Return (X, Y) of the center of cell containing provided text 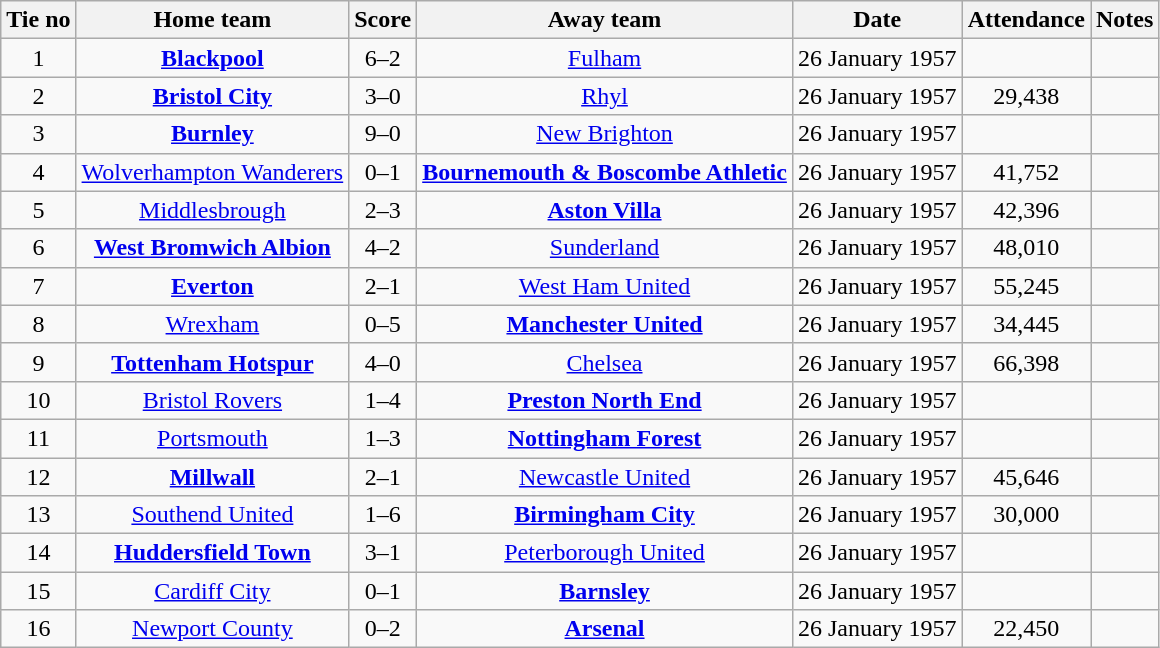
14 (38, 553)
42,396 (1026, 210)
Preston North End (605, 400)
Fulham (605, 58)
1 (38, 58)
Rhyl (605, 96)
Peterborough United (605, 553)
10 (38, 400)
41,752 (1026, 172)
Sunderland (605, 248)
Bournemouth & Boscombe Athletic (605, 172)
55,245 (1026, 286)
Date (877, 20)
9 (38, 362)
Burnley (212, 134)
9–0 (383, 134)
Arsenal (605, 629)
Chelsea (605, 362)
3–0 (383, 96)
West Bromwich Albion (212, 248)
Bristol City (212, 96)
Attendance (1026, 20)
Blackpool (212, 58)
West Ham United (605, 286)
4–2 (383, 248)
3 (38, 134)
16 (38, 629)
6–2 (383, 58)
Birmingham City (605, 515)
12 (38, 477)
8 (38, 324)
Huddersfield Town (212, 553)
1–4 (383, 400)
Home team (212, 20)
Southend United (212, 515)
2 (38, 96)
22,450 (1026, 629)
Barnsley (605, 591)
1–6 (383, 515)
Wrexham (212, 324)
4–0 (383, 362)
15 (38, 591)
Cardiff City (212, 591)
3–1 (383, 553)
7 (38, 286)
29,438 (1026, 96)
6 (38, 248)
Everton (212, 286)
30,000 (1026, 515)
1–3 (383, 438)
Newcastle United (605, 477)
11 (38, 438)
34,445 (1026, 324)
Millwall (212, 477)
Nottingham Forest (605, 438)
Tottenham Hotspur (212, 362)
0–2 (383, 629)
66,398 (1026, 362)
13 (38, 515)
New Brighton (605, 134)
Bristol Rovers (212, 400)
4 (38, 172)
48,010 (1026, 248)
Tie no (38, 20)
2–3 (383, 210)
45,646 (1026, 477)
Aston Villa (605, 210)
5 (38, 210)
Wolverhampton Wanderers (212, 172)
Score (383, 20)
Newport County (212, 629)
0–5 (383, 324)
Middlesbrough (212, 210)
Manchester United (605, 324)
Portsmouth (212, 438)
Notes (1124, 20)
Away team (605, 20)
